Detect which cell encompasses the target text, then output its (x, y) center coordinate. 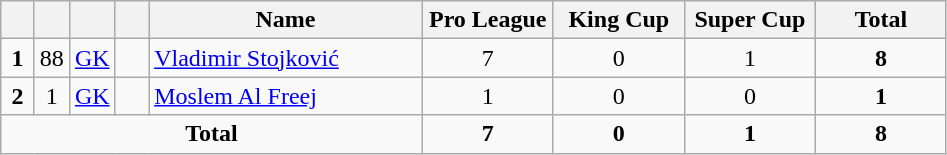
Pro League (488, 20)
Name (286, 20)
King Cup (618, 20)
Moslem Al Freej (286, 96)
Vladimir Stojković (286, 58)
2 (18, 96)
88 (52, 58)
Super Cup (750, 20)
